Pinpoint the cell where the given text exists, returning its [X, Y] midpoint coordinate. 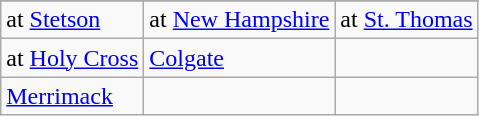
at Holy Cross [72, 58]
Colgate [240, 58]
at Stetson [72, 20]
at St. Thomas [406, 20]
at New Hampshire [240, 20]
Merrimack [72, 96]
